Pinpoint the cell where the given text exists, returning its (X, Y) midpoint coordinate. 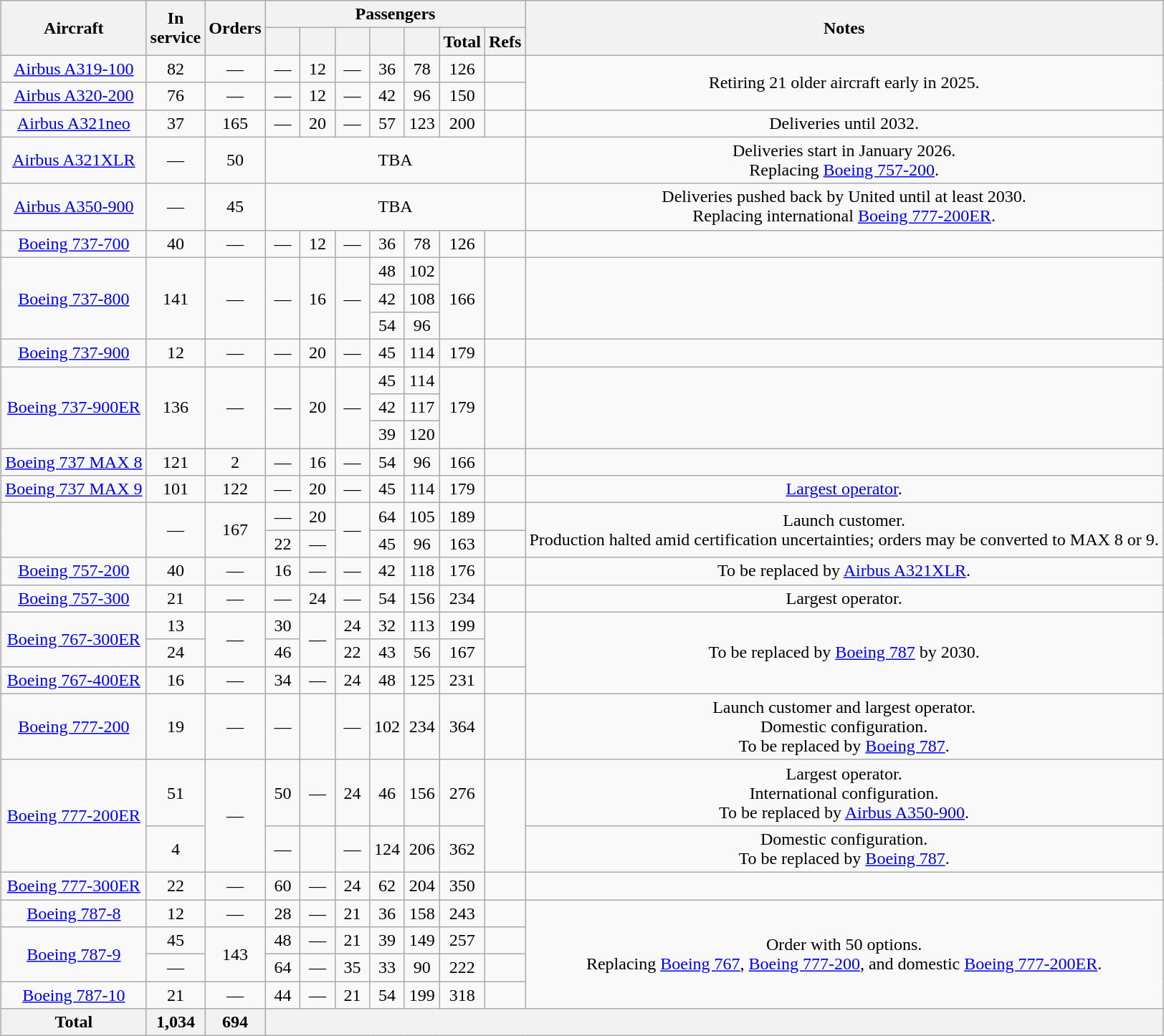
364 (462, 726)
4 (176, 848)
Boeing 787-8 (74, 913)
Boeing 787-9 (74, 954)
189 (462, 517)
To be replaced by Boeing 787 by 2030. (844, 653)
13 (176, 625)
Airbus A321neo (74, 123)
122 (235, 489)
Boeing 757-300 (74, 598)
141 (176, 298)
Orders (235, 28)
Boeing 757-200 (74, 571)
82 (176, 69)
Airbus A321XLR (74, 160)
90 (421, 968)
To be replaced by Airbus A321XLR. (844, 571)
2 (235, 462)
Notes (844, 28)
28 (282, 913)
Launch customer.Production halted amid certification uncertainties; orders may be converted to MAX 8 or 9. (844, 530)
33 (387, 968)
136 (176, 408)
117 (421, 408)
231 (462, 680)
Retiring 21 older aircraft early in 2025. (844, 82)
121 (176, 462)
206 (421, 848)
150 (462, 96)
176 (462, 571)
143 (235, 954)
Boeing 777-300ER (74, 886)
43 (387, 653)
222 (462, 968)
Passengers (396, 14)
204 (421, 886)
Boeing 737 MAX 9 (74, 489)
Deliveries start in January 2026.Replacing Boeing 757-200. (844, 160)
Deliveries until 2032. (844, 123)
Largest operator.International configuration.To be replaced by Airbus A350-900. (844, 792)
1,034 (176, 1022)
44 (282, 995)
51 (176, 792)
108 (421, 298)
101 (176, 489)
76 (176, 96)
Boeing 737-800 (74, 298)
350 (462, 886)
124 (387, 848)
Boeing 737-900ER (74, 408)
163 (462, 544)
Boeing 777-200ER (74, 815)
56 (421, 653)
158 (421, 913)
Boeing 767-300ER (74, 639)
Airbus A350-900 (74, 206)
Boeing 787-10 (74, 995)
Launch customer and largest operator.Domestic configuration.To be replaced by Boeing 787. (844, 726)
Boeing 767-400ER (74, 680)
257 (462, 941)
165 (235, 123)
362 (462, 848)
19 (176, 726)
318 (462, 995)
35 (353, 968)
276 (462, 792)
Boeing 737-700 (74, 244)
30 (282, 625)
62 (387, 886)
118 (421, 571)
120 (421, 435)
Boeing 737 MAX 8 (74, 462)
60 (282, 886)
Boeing 777-200 (74, 726)
Deliveries pushed back by United until at least 2030.Replacing international Boeing 777-200ER. (844, 206)
125 (421, 680)
Airbus A320-200 (74, 96)
200 (462, 123)
113 (421, 625)
123 (421, 123)
Aircraft (74, 28)
Order with 50 options.Replacing Boeing 767, Boeing 777-200, and domestic Boeing 777-200ER. (844, 954)
Airbus A319-100 (74, 69)
32 (387, 625)
243 (462, 913)
34 (282, 680)
37 (176, 123)
Domestic configuration.To be replaced by Boeing 787. (844, 848)
Refs (505, 42)
694 (235, 1022)
Boeing 737-900 (74, 352)
57 (387, 123)
149 (421, 941)
105 (421, 517)
In service (176, 28)
